Scan for the cell matching the given text and deliver its [x, y] coordinate at center. 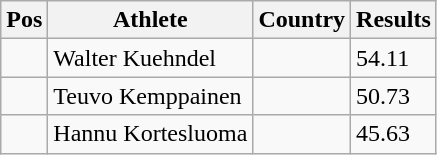
Athlete [150, 20]
Pos [24, 20]
Walter Kuehndel [150, 58]
50.73 [394, 96]
Hannu Kortesluoma [150, 134]
45.63 [394, 134]
Country [302, 20]
Teuvo Kemppainen [150, 96]
54.11 [394, 58]
Results [394, 20]
